Detect which cell encompasses the target text, then output its (x, y) center coordinate. 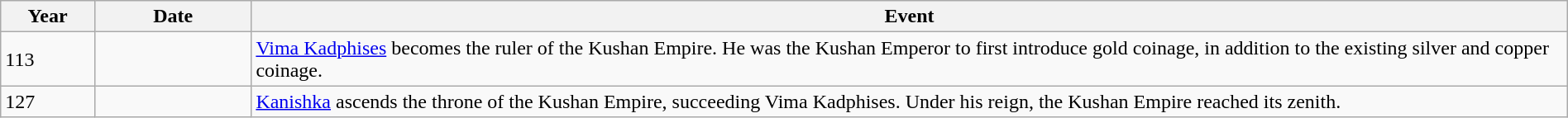
Kanishka ascends the throne of the Kushan Empire, succeeding Vima Kadphises. Under his reign, the Kushan Empire reached its zenith. (910, 101)
113 (48, 59)
Year (48, 17)
Event (910, 17)
127 (48, 101)
Date (172, 17)
